Pinpoint the cell where the given text exists, returning its [x, y] midpoint coordinate. 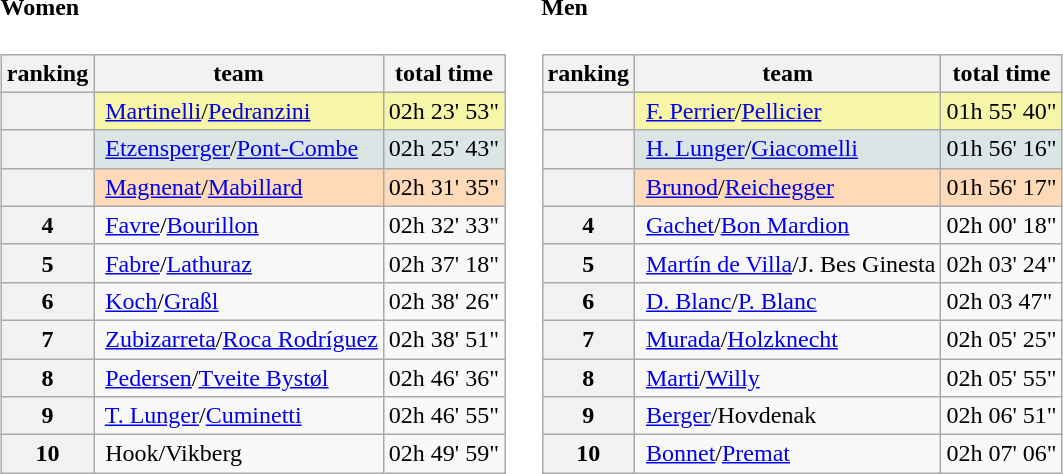
Pedersen/Tveite Bystøl [239, 378]
02h 25' 43" [444, 149]
T. Lunger/Cuminetti [239, 416]
Marti/Willy [787, 378]
02h 31' 35" [444, 187]
01h 56' 17" [1002, 187]
02h 00' 18" [1002, 225]
Martinelli/Pedranzini [239, 111]
F. Perrier/Pellicier [787, 111]
Koch/Graßl [239, 301]
02h 37' 18" [444, 263]
Bonnet/Premat [787, 454]
02h 23' 53" [444, 111]
Brunod/Reichegger [787, 187]
Murada/Holzknecht [787, 339]
Favre/Bourillon [239, 225]
01h 56' 16" [1002, 149]
02h 38' 51" [444, 339]
Martín de Villa/J. Bes Ginesta [787, 263]
Etzensperger/Pont-Combe [239, 149]
02h 05' 25" [1002, 339]
02h 06' 51" [1002, 416]
02h 49' 59" [444, 454]
Fabre/Lathuraz [239, 263]
02h 05' 55" [1002, 378]
02h 03' 24" [1002, 263]
Gachet/Bon Mardion [787, 225]
02h 03 47" [1002, 301]
H. Lunger/Giacomelli [787, 149]
02h 07' 06" [1002, 454]
02h 46' 55" [444, 416]
Zubizarreta/Roca Rodríguez [239, 339]
Magnenat/Mabillard [239, 187]
D. Blanc/P. Blanc [787, 301]
02h 46' 36" [444, 378]
Hook/Vikberg [239, 454]
Berger/Hovdenak [787, 416]
01h 55' 40" [1002, 111]
02h 38' 26" [444, 301]
02h 32' 33" [444, 225]
